From the cell containing the given text, extract its center point as [x, y] coordinate. 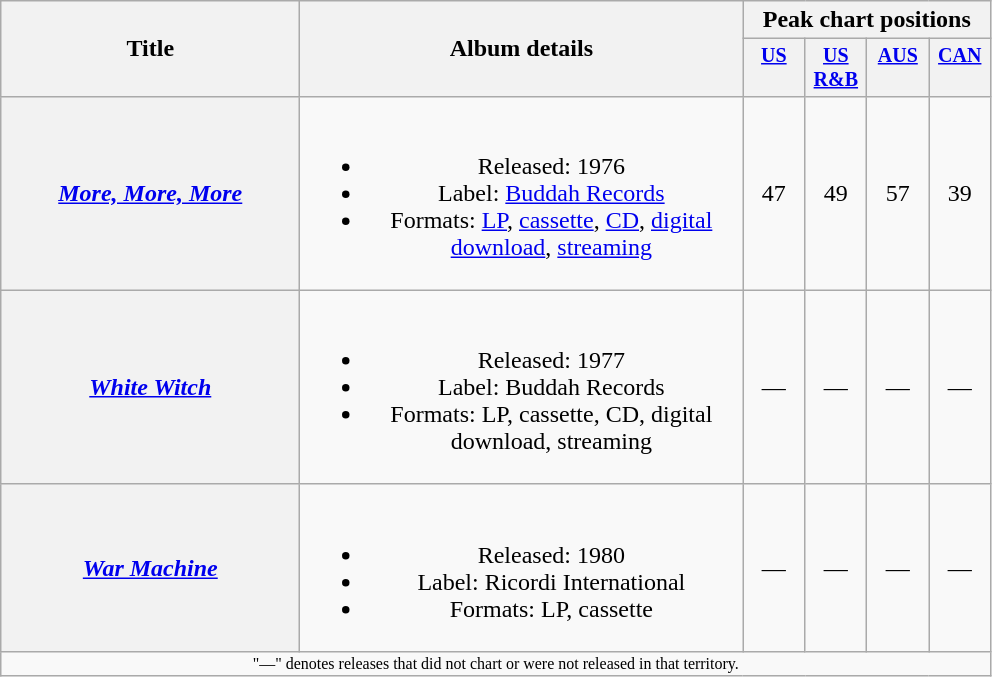
War Machine [150, 568]
Released: 1976Label: Buddah RecordsFormats: LP, cassette, CD, digital download, streaming [522, 193]
Released: 1977Label: Buddah RecordsFormats: LP, cassette, CD, digital download, streaming [522, 387]
More, More, More [150, 193]
Title [150, 49]
Album details [522, 49]
Released: 1980Label: Ricordi InternationalFormats: LP, cassette [522, 568]
US [774, 68]
White Witch [150, 387]
39 [960, 193]
Peak chart positions [867, 20]
US R&B [836, 68]
"—" denotes releases that did not chart or were not released in that territory. [496, 663]
57 [898, 193]
47 [774, 193]
AUS [898, 68]
CAN [960, 68]
49 [836, 193]
